Capture the cell that displays the provided text and extract its [x, y] central coordinate. 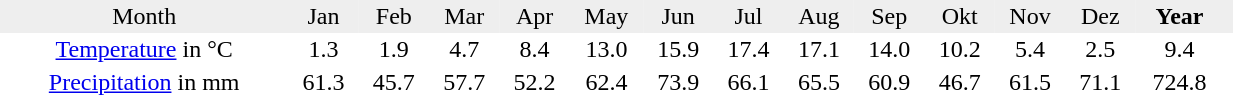
14.0 [889, 50]
Jan [323, 16]
May [606, 16]
9.4 [1180, 50]
1.3 [323, 50]
Jul [748, 16]
Apr [534, 16]
Okt [959, 16]
Temperature in °C [144, 50]
5.4 [1030, 50]
15.9 [678, 50]
1.9 [394, 50]
Mar [464, 16]
Jun [678, 16]
Nov [1030, 16]
2.5 [1100, 50]
Aug [819, 16]
Month [144, 16]
17.4 [748, 50]
Sep [889, 16]
13.0 [606, 50]
8.4 [534, 50]
Year [1180, 16]
10.2 [959, 50]
4.7 [464, 50]
Dez [1100, 16]
Feb [394, 16]
17.1 [819, 50]
